Return the [x, y] coordinate for the center point of the cell that contains the specified text.  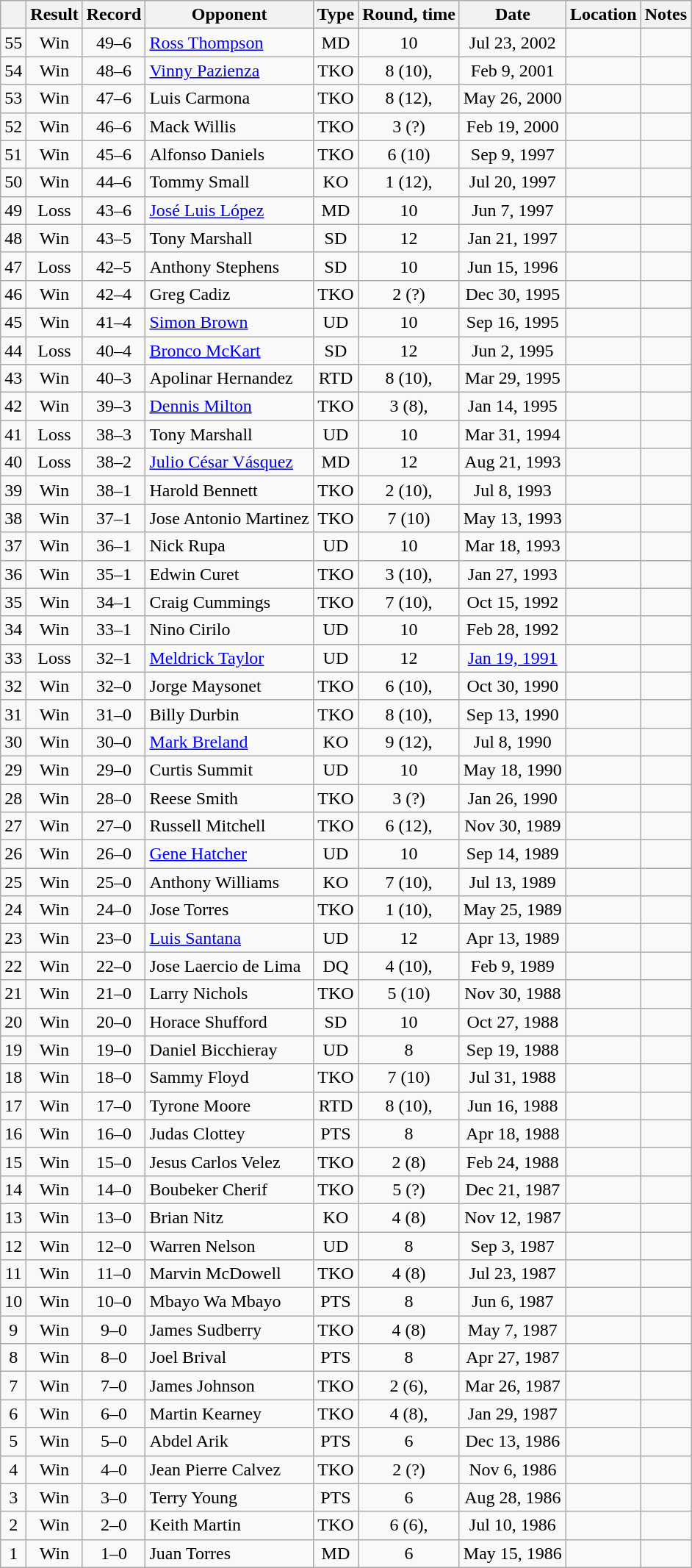
18–0 [114, 1078]
34 [13, 630]
Jan 14, 1995 [513, 407]
17–0 [114, 1106]
Jun 15, 1996 [513, 266]
Jorge Maysonet [229, 686]
2 [13, 1525]
Nino Cirilo [229, 630]
3–0 [114, 1497]
41 [13, 434]
Judas Clottey [229, 1134]
6 (12), [409, 826]
24–0 [114, 910]
40 [13, 462]
19 [13, 1050]
6 (6), [409, 1525]
55 [13, 43]
46–6 [114, 126]
Jun 16, 1988 [513, 1106]
May 7, 1987 [513, 1330]
Keith Martin [229, 1525]
20 [13, 1022]
44–6 [114, 182]
Dec 13, 1986 [513, 1442]
Terry Young [229, 1497]
54 [13, 71]
26–0 [114, 854]
19–0 [114, 1050]
39 [13, 490]
43–5 [114, 238]
11–0 [114, 1274]
52 [13, 126]
Apolinar Hernandez [229, 379]
Ross Thompson [229, 43]
6 (10), [409, 686]
Jun 7, 1997 [513, 210]
Feb 9, 2001 [513, 71]
James Johnson [229, 1386]
5 (?) [409, 1189]
15 [13, 1161]
Russell Mitchell [229, 826]
Sep 16, 1995 [513, 322]
Feb 9, 1989 [513, 966]
48 [13, 238]
Jul 23, 2002 [513, 43]
Billy Durbin [229, 714]
5 [13, 1442]
37–1 [114, 518]
38–3 [114, 434]
Jose Antonio Martinez [229, 518]
39–3 [114, 407]
48–6 [114, 71]
42–4 [114, 294]
45–6 [114, 154]
16–0 [114, 1134]
Oct 27, 1988 [513, 1022]
33–1 [114, 630]
44 [13, 351]
49 [13, 210]
25–0 [114, 882]
May 18, 1990 [513, 770]
José Luis López [229, 210]
Aug 28, 1986 [513, 1497]
Jul 8, 1993 [513, 490]
29 [13, 770]
Larry Nichols [229, 994]
Nov 30, 1989 [513, 826]
Apr 13, 1989 [513, 938]
38–1 [114, 490]
26 [13, 854]
Vinny Pazienza [229, 71]
Julio César Vásquez [229, 462]
40–4 [114, 351]
Round, time [409, 15]
10–0 [114, 1302]
Juan Torres [229, 1553]
Jean Pierre Calvez [229, 1469]
Sep 3, 1987 [513, 1246]
38–2 [114, 462]
Jesus Carlos Velez [229, 1161]
53 [13, 99]
Result [54, 15]
46 [13, 294]
Mark Breland [229, 742]
35–1 [114, 574]
1 (12), [409, 182]
Apr 27, 1987 [513, 1358]
Jose Torres [229, 910]
4–0 [114, 1469]
Notes [666, 15]
43–6 [114, 210]
Record [114, 15]
Mar 29, 1995 [513, 379]
15–0 [114, 1161]
Sep 9, 1997 [513, 154]
2–0 [114, 1525]
51 [13, 154]
Simon Brown [229, 322]
32 [13, 686]
Jan 26, 1990 [513, 798]
2 (10), [409, 490]
Jose Laercio de Lima [229, 966]
DQ [335, 966]
33 [13, 658]
Craig Cummings [229, 602]
38 [13, 518]
Boubeker Cherif [229, 1189]
May 13, 1993 [513, 518]
Opponent [229, 15]
49–6 [114, 43]
12–0 [114, 1246]
42–5 [114, 266]
35 [13, 602]
7 [13, 1386]
Jul 20, 1997 [513, 182]
9 [13, 1330]
27–0 [114, 826]
Luis Carmona [229, 99]
1–0 [114, 1553]
Mack Willis [229, 126]
Jul 8, 1990 [513, 742]
Warren Nelson [229, 1246]
30–0 [114, 742]
45 [13, 322]
5–0 [114, 1442]
29–0 [114, 770]
Daniel Bicchieray [229, 1050]
47–6 [114, 99]
6–0 [114, 1414]
22 [13, 966]
Mar 26, 1987 [513, 1386]
9–0 [114, 1330]
6 (10) [409, 154]
23 [13, 938]
Joel Brival [229, 1358]
May 25, 1989 [513, 910]
Harold Bennett [229, 490]
4 (8), [409, 1414]
8–0 [114, 1358]
Martin Kearney [229, 1414]
4 (10), [409, 966]
May 15, 1986 [513, 1553]
30 [13, 742]
Type [335, 15]
Nov 12, 1987 [513, 1217]
Nick Rupa [229, 546]
9 (12), [409, 742]
13–0 [114, 1217]
1 [13, 1553]
Dec 30, 1995 [513, 294]
36 [13, 574]
Feb 24, 1988 [513, 1161]
11 [13, 1274]
31–0 [114, 714]
Jun 6, 1987 [513, 1302]
32–1 [114, 658]
16 [13, 1134]
Feb 28, 1992 [513, 630]
Jan 19, 1991 [513, 658]
Greg Cadiz [229, 294]
Date [513, 15]
Marvin McDowell [229, 1274]
Tyrone Moore [229, 1106]
17 [13, 1106]
Jul 31, 1988 [513, 1078]
43 [13, 379]
Oct 15, 1992 [513, 602]
32–0 [114, 686]
27 [13, 826]
Aug 21, 1993 [513, 462]
Brian Nitz [229, 1217]
Meldrick Taylor [229, 658]
7–0 [114, 1386]
Reese Smith [229, 798]
2 (8) [409, 1161]
2 (6), [409, 1386]
41–4 [114, 322]
Nov 30, 1988 [513, 994]
18 [13, 1078]
Bronco McKart [229, 351]
23–0 [114, 938]
Mar 18, 1993 [513, 546]
Anthony Williams [229, 882]
Sep 19, 1988 [513, 1050]
47 [13, 266]
22–0 [114, 966]
25 [13, 882]
Dennis Milton [229, 407]
5 (10) [409, 994]
Jan 27, 1993 [513, 574]
Sep 14, 1989 [513, 854]
3 [13, 1497]
40–3 [114, 379]
Nov 6, 1986 [513, 1469]
Apr 18, 1988 [513, 1134]
21 [13, 994]
Gene Hatcher [229, 854]
34–1 [114, 602]
Horace Shufford [229, 1022]
8 (12), [409, 99]
14 [13, 1189]
Abdel Arik [229, 1442]
Jul 10, 1986 [513, 1525]
Mar 31, 1994 [513, 434]
37 [13, 546]
Curtis Summit [229, 770]
Sep 13, 1990 [513, 714]
20–0 [114, 1022]
Jan 21, 1997 [513, 238]
Mbayo Wa Mbayo [229, 1302]
4 [13, 1469]
3 (10), [409, 574]
Tommy Small [229, 182]
31 [13, 714]
14–0 [114, 1189]
24 [13, 910]
28–0 [114, 798]
Feb 19, 2000 [513, 126]
50 [13, 182]
36–1 [114, 546]
Anthony Stephens [229, 266]
Location [603, 15]
3 (8), [409, 407]
1 (10), [409, 910]
Sammy Floyd [229, 1078]
James Sudberry [229, 1330]
Jan 29, 1987 [513, 1414]
Jul 23, 1987 [513, 1274]
21–0 [114, 994]
42 [13, 407]
28 [13, 798]
Jun 2, 1995 [513, 351]
May 26, 2000 [513, 99]
Dec 21, 1987 [513, 1189]
Luis Santana [229, 938]
Jul 13, 1989 [513, 882]
Alfonso Daniels [229, 154]
13 [13, 1217]
Edwin Curet [229, 574]
Oct 30, 1990 [513, 686]
